Find where the given text appears and provide that cell's center as (x, y) coordinate. 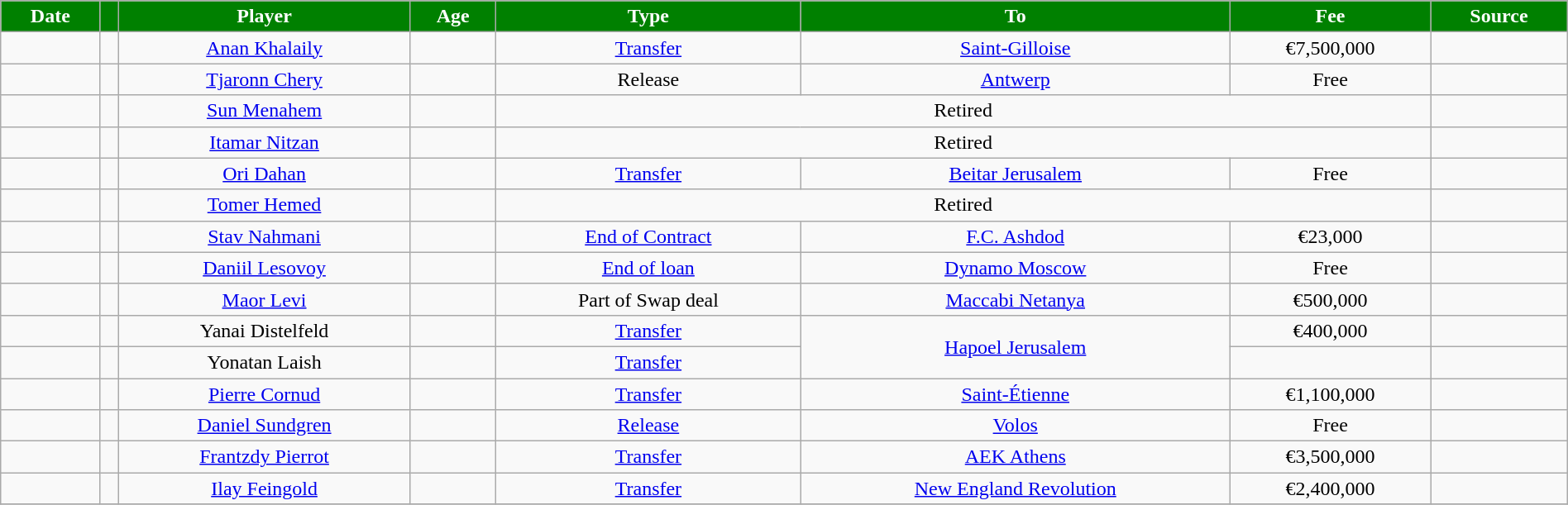
€400,000 (1330, 331)
Stav Nahmani (264, 236)
To (1016, 17)
New England Revolution (1016, 488)
Ilay Feingold (264, 488)
Sun Menahem (264, 111)
Type (648, 17)
Hapoel Jerusalem (1016, 346)
Part of Swap deal (648, 299)
Yonatan Laish (264, 362)
End of loan (648, 268)
Anan Khalaily (264, 48)
End of Contract (648, 236)
Maor Levi (264, 299)
AEK Athens (1016, 457)
€2,400,000 (1330, 488)
Itamar Nitzan (264, 142)
F.C. Ashdod (1016, 236)
Player (264, 17)
Maccabi Netanya (1016, 299)
Tomer Hemed (264, 205)
Tjaronn Chery (264, 79)
Dynamo Moscow (1016, 268)
€3,500,000 (1330, 457)
€1,100,000 (1330, 394)
Antwerp (1016, 79)
Yanai Distelfeld (264, 331)
Daniel Sundgren (264, 426)
Frantzdy Pierrot (264, 457)
Beitar Jerusalem (1016, 174)
Date (50, 17)
€7,500,000 (1330, 48)
Saint-Gilloise (1016, 48)
Age (453, 17)
Fee (1330, 17)
Source (1499, 17)
Daniil Lesovoy (264, 268)
Volos (1016, 426)
Pierre Cornud (264, 394)
€500,000 (1330, 299)
€23,000 (1330, 236)
Saint-Étienne (1016, 394)
Ori Dahan (264, 174)
